Provide the [x, y] coordinate of the cell's center where the given text is located.  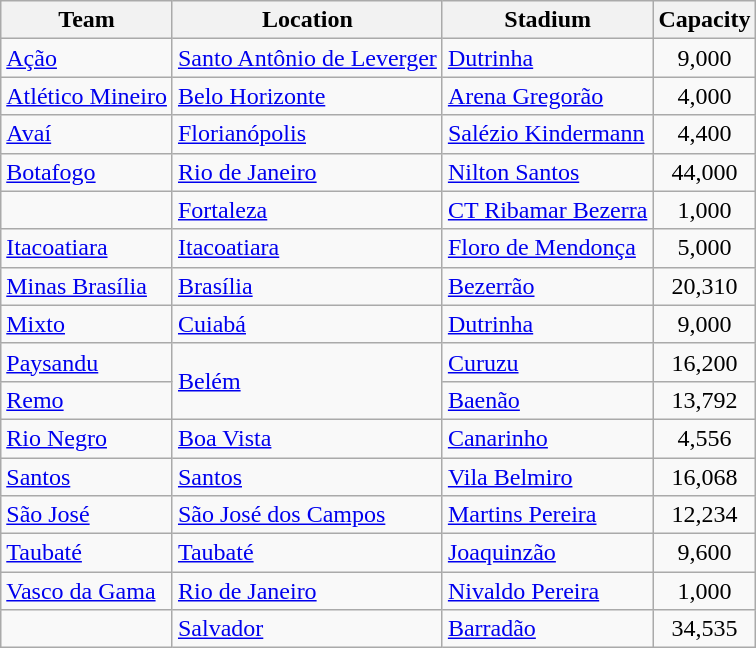
Brasília [307, 286]
9,600 [704, 553]
Paysandu [87, 362]
Santo Antônio de Leverger [307, 58]
20,310 [704, 286]
Boa Vista [307, 438]
Canarinho [548, 438]
Team [87, 20]
Belo Horizonte [307, 96]
16,068 [704, 477]
CT Ribamar Bezerra [548, 210]
Martins Pereira [548, 515]
13,792 [704, 400]
Avaí [87, 134]
Curuzu [548, 362]
Minas Brasília [87, 286]
Botafogo [87, 172]
Arena Gregorão [548, 96]
4,000 [704, 96]
Atlético Mineiro [87, 96]
Rio Negro [87, 438]
Capacity [704, 20]
5,000 [704, 248]
Remo [87, 400]
Salézio Kindermann [548, 134]
4,400 [704, 134]
Nilton Santos [548, 172]
Salvador [307, 629]
Nivaldo Pereira [548, 591]
Vila Belmiro [548, 477]
Florianópolis [307, 134]
Ação [87, 58]
Bezerrão [548, 286]
Barradão [548, 629]
4,556 [704, 438]
Floro de Mendonça [548, 248]
16,200 [704, 362]
12,234 [704, 515]
Joaquinzão [548, 553]
Fortaleza [307, 210]
Mixto [87, 324]
Cuiabá [307, 324]
34,535 [704, 629]
Location [307, 20]
Belém [307, 381]
44,000 [704, 172]
Stadium [548, 20]
São José dos Campos [307, 515]
São José [87, 515]
Vasco da Gama [87, 591]
Baenão [548, 400]
